Identify which cell holds the provided text, then report its (X, Y) central coordinate. 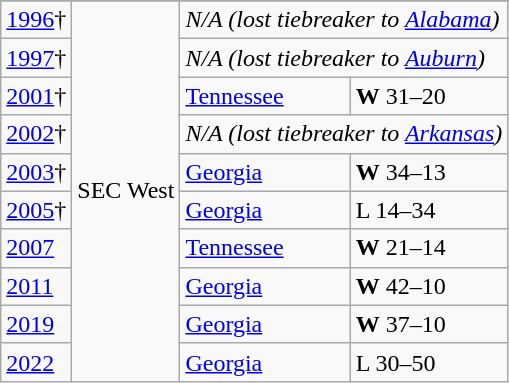
L 30–50 (429, 362)
2002† (36, 134)
2007 (36, 248)
W 42–10 (429, 286)
N/A (lost tiebreaker to Arkansas) (344, 134)
SEC West (126, 192)
N/A (lost tiebreaker to Auburn) (344, 58)
W 21–14 (429, 248)
W 34–13 (429, 172)
2011 (36, 286)
1997† (36, 58)
W 37–10 (429, 324)
W 31–20 (429, 96)
L 14–34 (429, 210)
2003† (36, 172)
2019 (36, 324)
1996† (36, 20)
N/A (lost tiebreaker to Alabama) (344, 20)
2001† (36, 96)
2022 (36, 362)
2005† (36, 210)
